Detect which cell encompasses the target text, then output its (x, y) center coordinate. 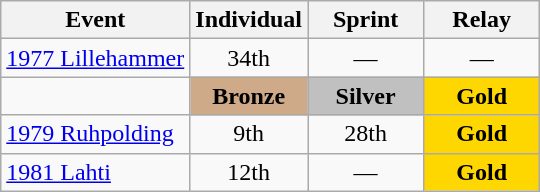
Relay (482, 20)
Silver (366, 96)
Event (96, 20)
Individual (249, 20)
1977 Lillehammer (96, 58)
34th (249, 58)
Sprint (366, 20)
12th (249, 172)
9th (249, 134)
1981 Lahti (96, 172)
28th (366, 134)
1979 Ruhpolding (96, 134)
Bronze (249, 96)
